Search for the cell housing the specified text and yield its (x, y) center coordinate. 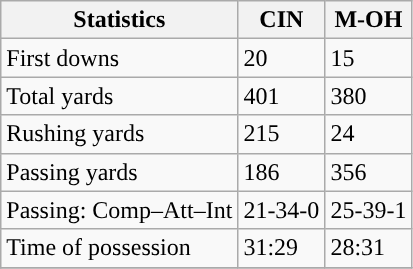
CIN (282, 20)
186 (282, 172)
Time of possession (120, 248)
28:31 (368, 248)
380 (368, 96)
401 (282, 96)
First downs (120, 58)
215 (282, 134)
Rushing yards (120, 134)
Statistics (120, 20)
M-OH (368, 20)
21-34-0 (282, 210)
25-39-1 (368, 210)
20 (282, 58)
15 (368, 58)
356 (368, 172)
31:29 (282, 248)
Passing yards (120, 172)
24 (368, 134)
Passing: Comp–Att–Int (120, 210)
Total yards (120, 96)
